Search for the cell housing the specified text and yield its [X, Y] center coordinate. 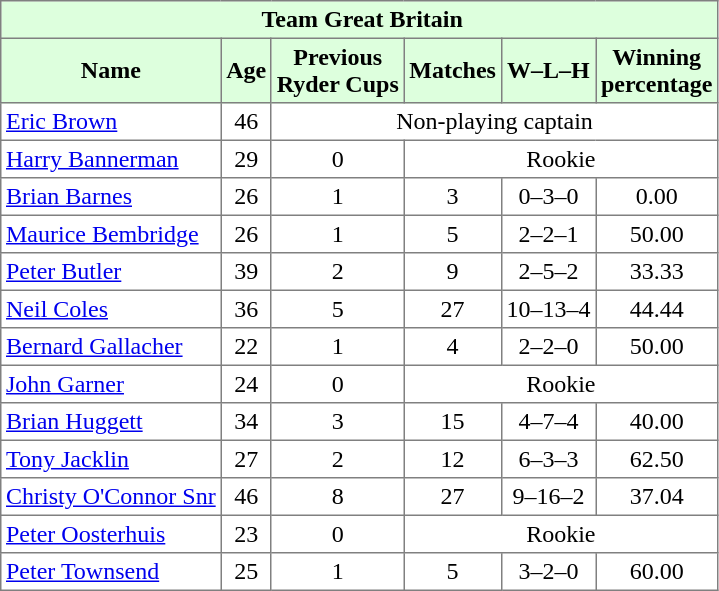
44.44 [657, 309]
Brian Barnes [111, 197]
Eric Brown [111, 122]
60.00 [657, 572]
Non-playing captain [494, 122]
40.00 [657, 422]
Bernard Gallacher [111, 347]
6–3–3 [548, 459]
Team Great Britain [360, 20]
29 [246, 159]
25 [246, 572]
37.04 [657, 497]
0–3–0 [548, 197]
Age [246, 70]
34 [246, 422]
8 [338, 497]
Peter Butler [111, 272]
10–13–4 [548, 309]
W–L–H [548, 70]
Peter Oosterhuis [111, 534]
Matches [452, 70]
4 [452, 347]
33.33 [657, 272]
Winningpercentage [657, 70]
Tony Jacklin [111, 459]
PreviousRyder Cups [338, 70]
3–2–0 [548, 572]
39 [246, 272]
2–5–2 [548, 272]
John Garner [111, 384]
Peter Townsend [111, 572]
22 [246, 347]
2–2–1 [548, 234]
62.50 [657, 459]
12 [452, 459]
4–7–4 [548, 422]
Harry Bannerman [111, 159]
Brian Huggett [111, 422]
15 [452, 422]
Name [111, 70]
2–2–0 [548, 347]
36 [246, 309]
Maurice Bembridge [111, 234]
9 [452, 272]
Neil Coles [111, 309]
Christy O'Connor Snr [111, 497]
0.00 [657, 197]
23 [246, 534]
9–16–2 [548, 497]
24 [246, 384]
